Return the (x, y) coordinate for the center point of the cell that contains the specified text.  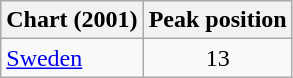
Sweden (72, 58)
Chart (2001) (72, 20)
Peak position (218, 20)
13 (218, 58)
